Find where the given text appears and provide that cell's center as (x, y) coordinate. 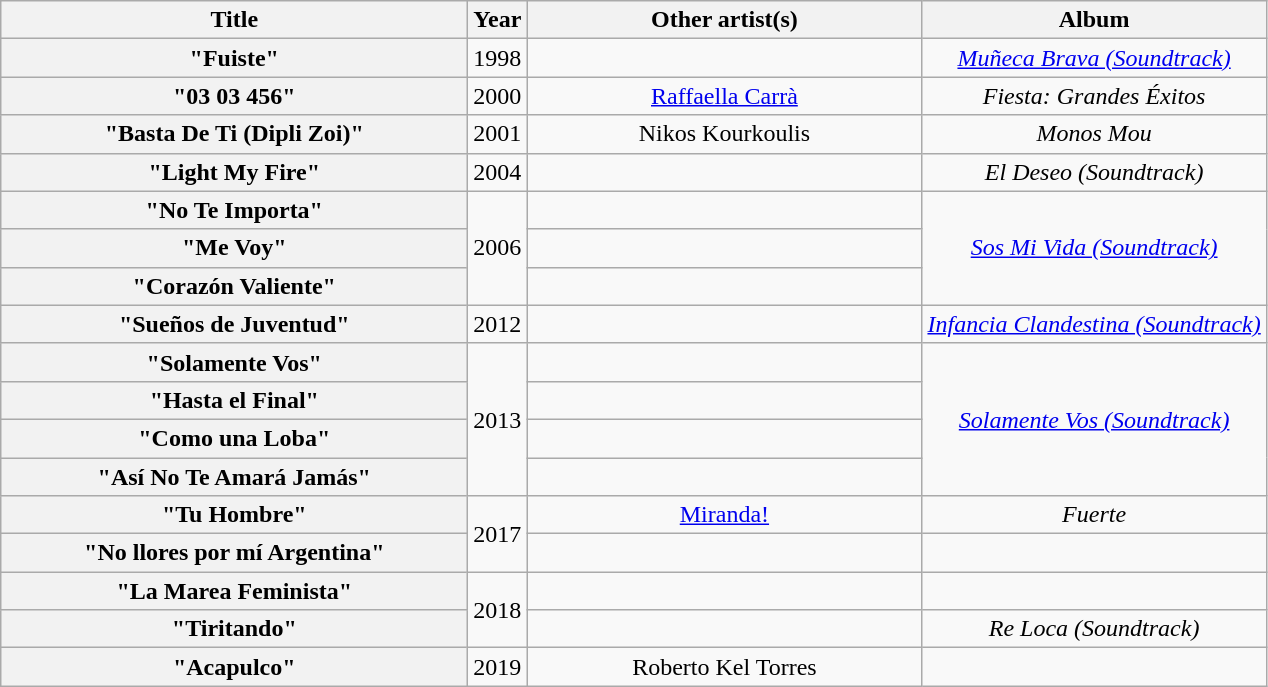
"Me Voy" (234, 248)
2018 (498, 610)
2000 (498, 96)
"Hasta el Final" (234, 400)
Fiesta: Grandes Éxitos (1094, 96)
"03 03 456" (234, 96)
2004 (498, 172)
"No llores por mí Argentina" (234, 553)
"No Te Importa" (234, 210)
Muñeca Brava (Soundtrack) (1094, 58)
Nikos Kourkoulis (724, 134)
2001 (498, 134)
"Tiritando" (234, 629)
"Corazón Valiente" (234, 286)
1998 (498, 58)
Roberto Kel Torres (724, 667)
Year (498, 20)
"Acapulco" (234, 667)
2017 (498, 534)
"Sueños de Juventud" (234, 324)
"Fuiste" (234, 58)
2012 (498, 324)
Solamente Vos (Soundtrack) (1094, 419)
2006 (498, 248)
Fuerte (1094, 515)
Other artist(s) (724, 20)
2019 (498, 667)
"Light My Fire" (234, 172)
Monos Mou (1094, 134)
"Tu Hombre" (234, 515)
Title (234, 20)
El Deseo (Soundtrack) (1094, 172)
Raffaella Carrà (724, 96)
"Así No Te Amará Jamás" (234, 477)
Miranda! (724, 515)
"Solamente Vos" (234, 362)
"Basta De Ti (Dipli Zoi)" (234, 134)
Infancia Clandestina (Soundtrack) (1094, 324)
Re Loca (Soundtrack) (1094, 629)
"Como una Loba" (234, 438)
Album (1094, 20)
2013 (498, 419)
"La Marea Feminista" (234, 591)
Sos Mi Vida (Soundtrack) (1094, 248)
